Extract the (x, y) coordinate from the center of the cell holding the provided text.  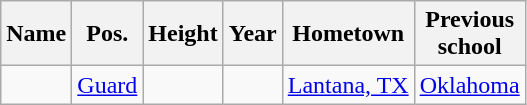
Height (183, 34)
Previousschool (470, 34)
Pos. (108, 34)
Guard (108, 85)
Hometown (348, 34)
Lantana, TX (348, 85)
Oklahoma (470, 85)
Name (36, 34)
Year (252, 34)
